From the cell containing the given text, extract its center point as (x, y) coordinate. 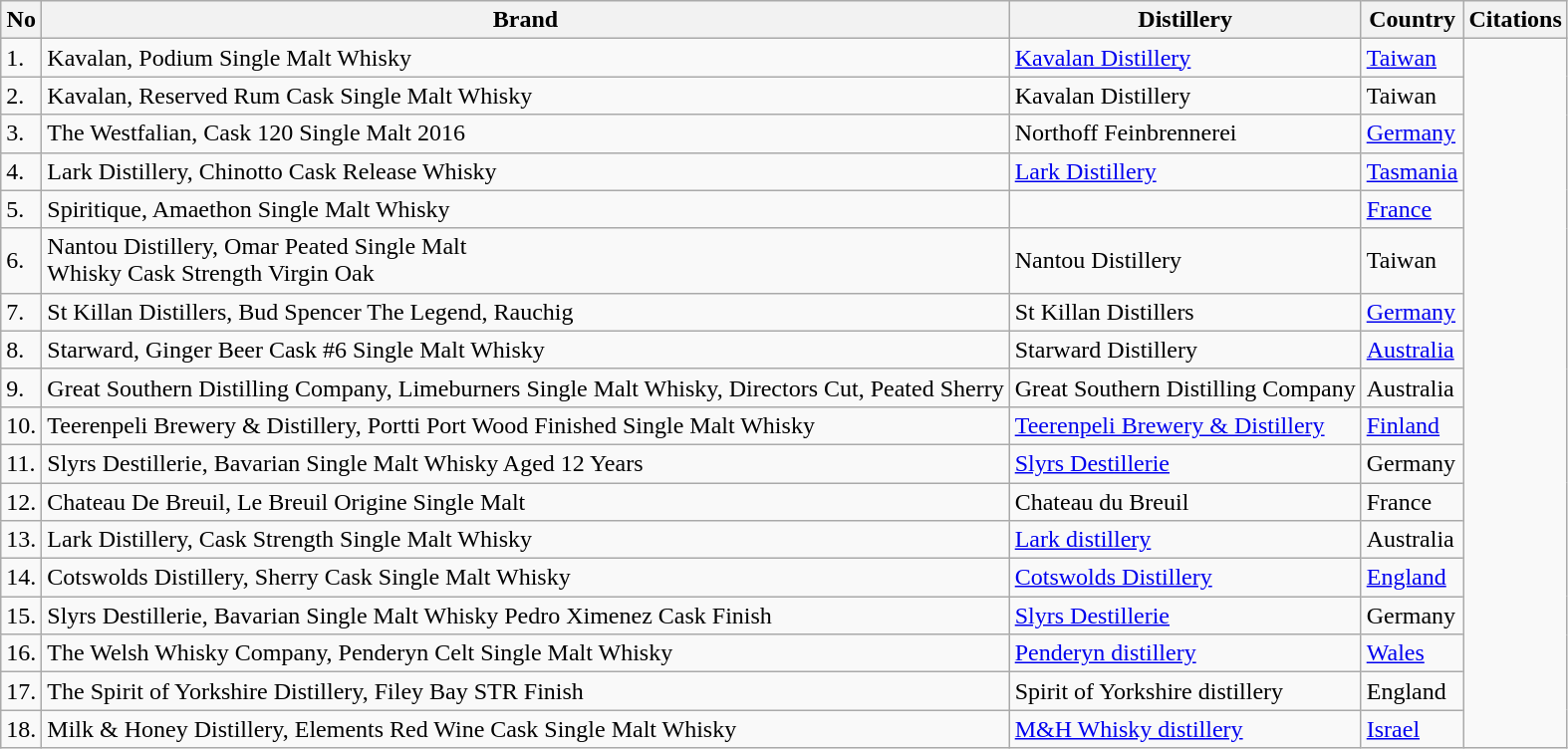
The Welsh Whisky Company, Penderyn Celt Single Malt Whisky (526, 653)
2. (22, 96)
Israel (1413, 729)
11. (22, 463)
Finland (1413, 425)
13. (22, 540)
17. (22, 691)
Teerenpeli Brewery & Distillery, Portti Port Wood Finished Single Malt Whisky (526, 425)
Country (1413, 20)
Nantou Distillery, Omar Peated Single MaltWhisky Cask Strength Virgin Oak (526, 261)
5. (22, 209)
Lark Distillery, Cask Strength Single Malt Whisky (526, 540)
Lark Distillery, Chinotto Cask Release Whisky (526, 171)
Spirit of Yorkshire distillery (1185, 691)
No (22, 20)
Wales (1413, 653)
Kavalan, Podium Single Malt Whisky (526, 58)
St Killan Distillers, Bud Spencer The Legend, Rauchig (526, 312)
Cotswolds Distillery (1185, 578)
Chateau du Breuil (1185, 501)
Teerenpeli Brewery & Distillery (1185, 425)
14. (22, 578)
Great Southern Distilling Company (1185, 387)
16. (22, 653)
M&H Whisky distillery (1185, 729)
Tasmania (1413, 171)
Spiritique, Amaethon Single Malt Whisky (526, 209)
7. (22, 312)
3. (22, 133)
10. (22, 425)
Lark Distillery (1185, 171)
Lark distillery (1185, 540)
Penderyn distillery (1185, 653)
Slyrs Destillerie, Bavarian Single Malt Whisky Aged 12 Years (526, 463)
Great Southern Distilling Company, Limeburners Single Malt Whisky, Directors Cut, Peated Sherry (526, 387)
St Killan Distillers (1185, 312)
Northoff Feinbrennerei (1185, 133)
Distillery (1185, 20)
Starward, Ginger Beer Cask #6 Single Malt Whisky (526, 350)
15. (22, 616)
18. (22, 729)
Brand (526, 20)
Slyrs Destillerie, Bavarian Single Malt Whisky Pedro Ximenez Cask Finish (526, 616)
Chateau De Breuil, Le Breuil Origine Single Malt (526, 501)
8. (22, 350)
Cotswolds Distillery, Sherry Cask Single Malt Whisky (526, 578)
Citations (1515, 20)
1. (22, 58)
6. (22, 261)
9. (22, 387)
The Spirit of Yorkshire Distillery, Filey Bay STR Finish (526, 691)
4. (22, 171)
Kavalan, Reserved Rum Cask Single Malt Whisky (526, 96)
Milk & Honey Distillery, Elements Red Wine Cask Single Malt Whisky (526, 729)
12. (22, 501)
Starward Distillery (1185, 350)
The Westfalian, Cask 120 Single Malt 2016 (526, 133)
Nantou Distillery (1185, 261)
